Return the [x, y] coordinate for the center point of the cell that contains the specified text.  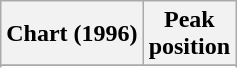
Peakposition [189, 34]
Chart (1996) [72, 34]
